Detect which cell encompasses the target text, then output its [X, Y] center coordinate. 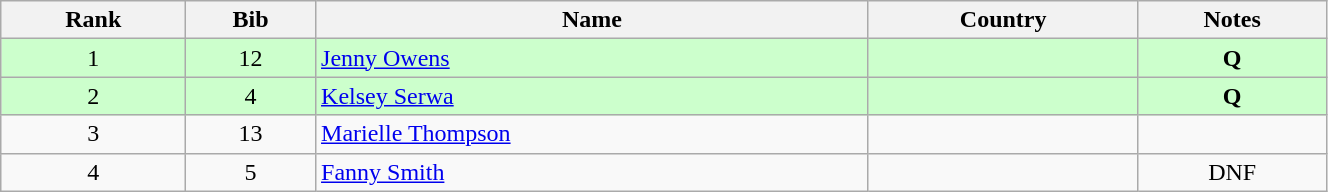
12 [251, 58]
Bib [251, 20]
Kelsey Serwa [592, 96]
DNF [1232, 172]
2 [94, 96]
Country [1002, 20]
Name [592, 20]
1 [94, 58]
5 [251, 172]
13 [251, 134]
Rank [94, 20]
3 [94, 134]
Notes [1232, 20]
Marielle Thompson [592, 134]
Fanny Smith [592, 172]
Jenny Owens [592, 58]
